Pinpoint the cell where the given text exists, returning its (X, Y) midpoint coordinate. 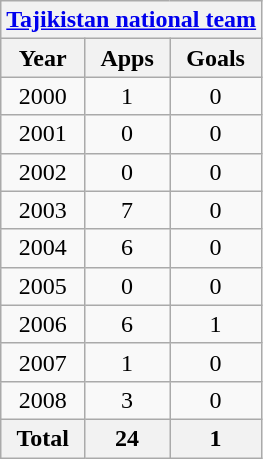
7 (128, 210)
2007 (43, 362)
2004 (43, 248)
2005 (43, 286)
24 (128, 438)
2008 (43, 400)
2001 (43, 134)
2003 (43, 210)
Year (43, 58)
Total (43, 438)
Tajikistan national team (132, 20)
3 (128, 400)
2000 (43, 96)
2006 (43, 324)
Goals (216, 58)
2002 (43, 172)
Apps (128, 58)
